Output the (X, Y) coordinate of the center of the cell containing the given text.  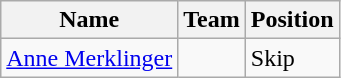
Team (212, 20)
Position (292, 20)
Name (90, 20)
Anne Merklinger (90, 58)
Skip (292, 58)
